Capture the cell that displays the provided text and extract its [x, y] central coordinate. 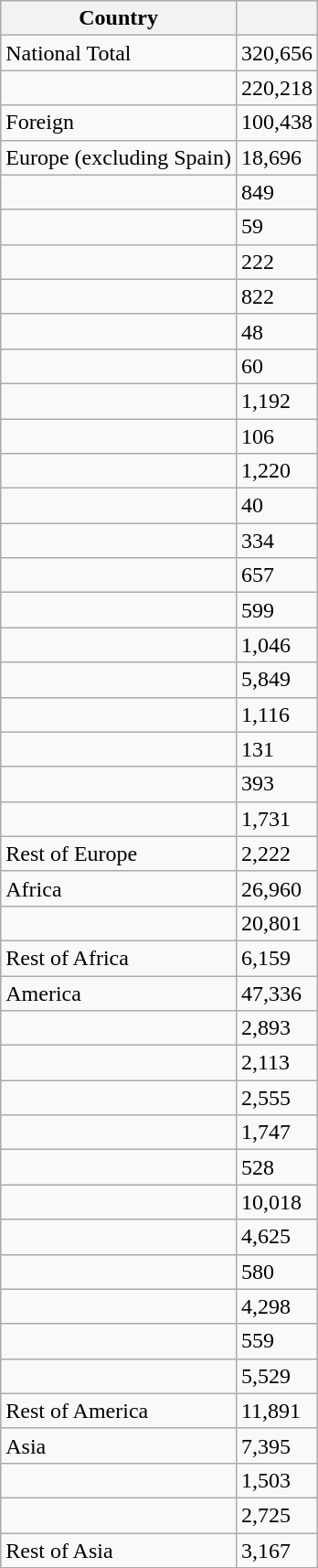
1,731 [276, 819]
5,529 [276, 1376]
Rest of America [119, 1411]
60 [276, 366]
4,298 [276, 1306]
47,336 [276, 993]
11,891 [276, 1411]
320,656 [276, 53]
2,893 [276, 1028]
Rest of Europe [119, 854]
4,625 [276, 1237]
2,555 [276, 1098]
Rest of Asia [119, 1551]
26,960 [276, 888]
Rest of Africa [119, 958]
106 [276, 436]
2,113 [276, 1063]
528 [276, 1167]
6,159 [276, 958]
National Total [119, 53]
7,395 [276, 1445]
599 [276, 610]
580 [276, 1272]
40 [276, 506]
20,801 [276, 923]
Europe (excluding Spain) [119, 157]
10,018 [276, 1202]
18,696 [276, 157]
5,849 [276, 680]
1,116 [276, 714]
220,218 [276, 88]
334 [276, 541]
1,747 [276, 1133]
59 [276, 227]
Country [119, 18]
1,503 [276, 1480]
1,046 [276, 645]
1,220 [276, 471]
222 [276, 262]
849 [276, 192]
657 [276, 575]
2,725 [276, 1515]
2,222 [276, 854]
America [119, 993]
393 [276, 784]
559 [276, 1341]
100,438 [276, 123]
3,167 [276, 1551]
131 [276, 749]
Asia [119, 1445]
48 [276, 331]
1,192 [276, 401]
Foreign [119, 123]
Africa [119, 888]
822 [276, 296]
